Extract the (x, y) coordinate from the center of the cell holding the provided text.  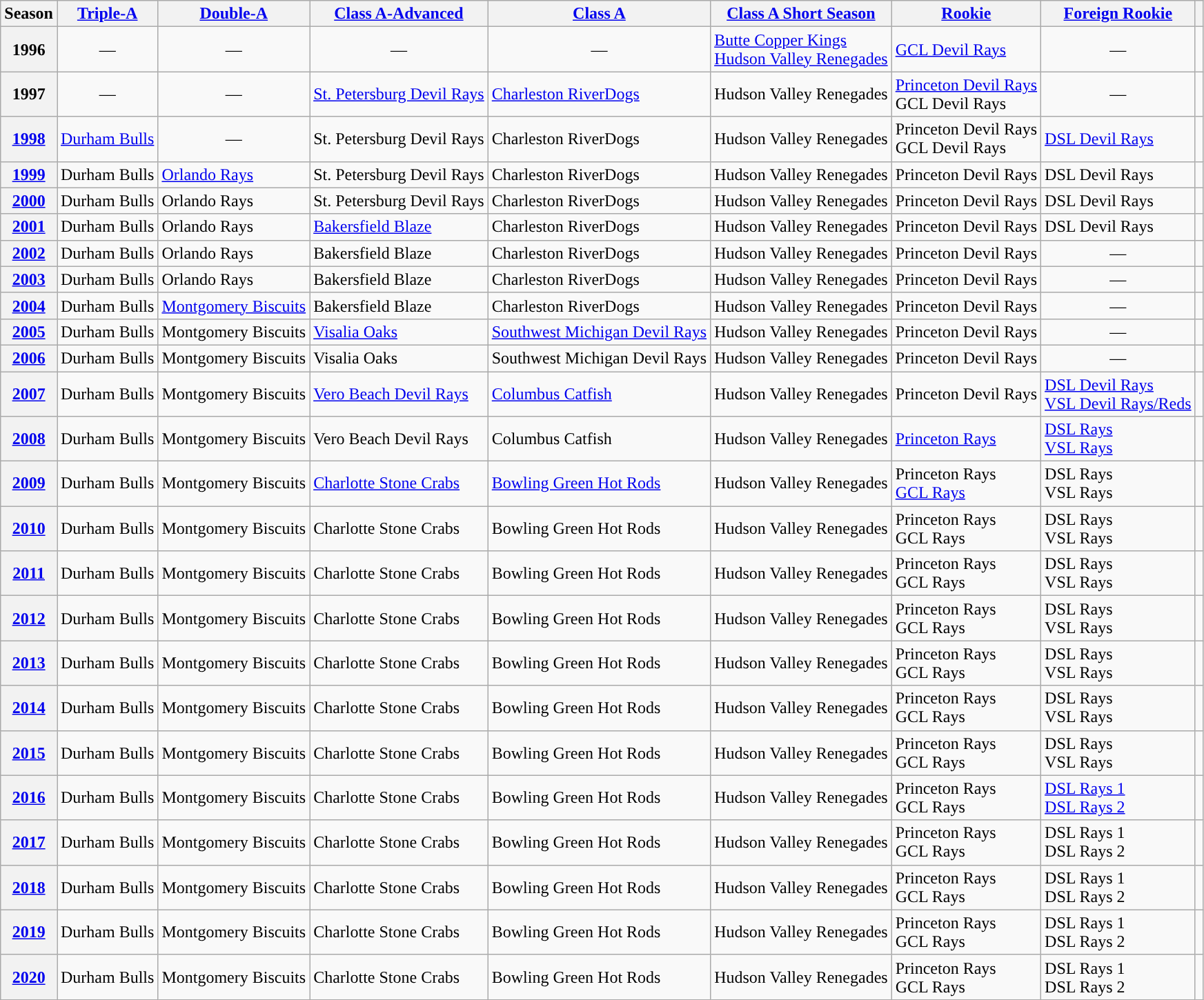
Rookie (966, 14)
2011 (29, 574)
2015 (29, 753)
2012 (29, 618)
2003 (29, 279)
Class A (599, 14)
1998 (29, 139)
2016 (29, 797)
2013 (29, 663)
Princeton Rays (966, 439)
1999 (29, 174)
2005 (29, 332)
2006 (29, 358)
Class A Short Season (802, 14)
Class A-Advanced (399, 14)
1996 (29, 50)
2010 (29, 528)
2001 (29, 227)
Butte Copper KingsHudson Valley Renegades (802, 50)
2019 (29, 932)
2002 (29, 253)
2004 (29, 306)
2009 (29, 484)
DSL Devil RaysVSL Devil Rays/Reds (1118, 393)
Season (29, 14)
1997 (29, 94)
2000 (29, 201)
2007 (29, 393)
2018 (29, 887)
2017 (29, 843)
Double-A (234, 14)
Triple-A (107, 14)
2020 (29, 977)
2014 (29, 708)
2008 (29, 439)
GCL Devil Rays (966, 50)
Foreign Rookie (1118, 14)
